For the text-containing cell, return its midpoint in (x, y) coordinate format. 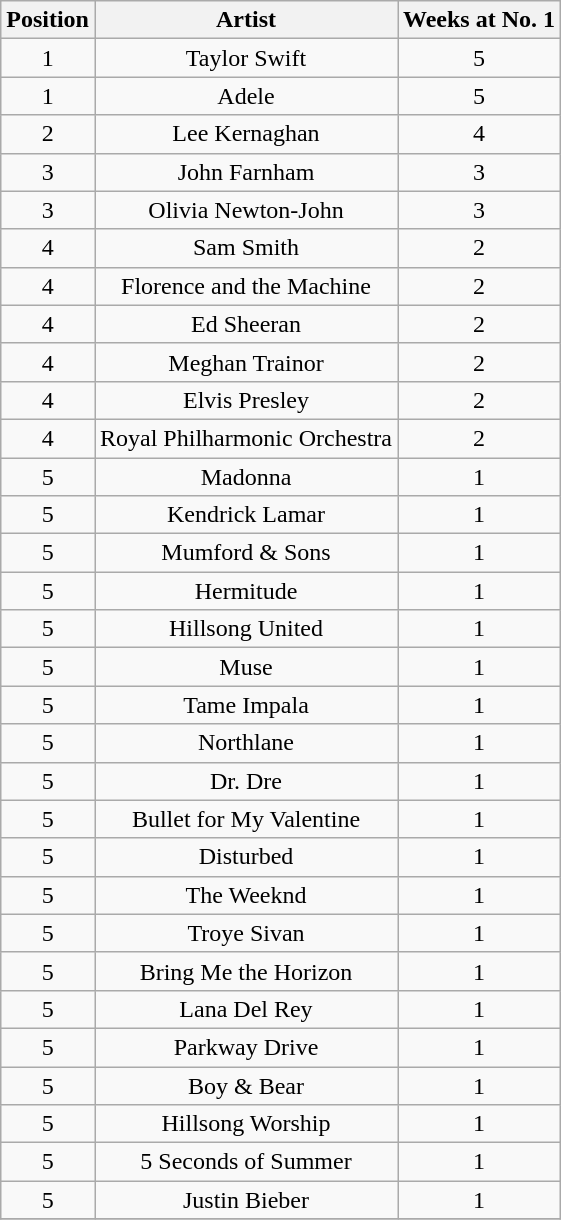
The Weeknd (246, 895)
Florence and the Machine (246, 286)
John Farnham (246, 172)
Hillsong Worship (246, 1124)
Lana Del Rey (246, 1009)
Hermitude (246, 591)
Mumford & Sons (246, 553)
Elvis Presley (246, 400)
Royal Philharmonic Orchestra (246, 438)
Muse (246, 667)
Tame Impala (246, 705)
Bring Me the Horizon (246, 971)
Parkway Drive (246, 1047)
Weeks at No. 1 (480, 20)
Position (48, 20)
5 Seconds of Summer (246, 1162)
Bullet for My Valentine (246, 819)
Artist (246, 20)
Kendrick Lamar (246, 515)
Dr. Dre (246, 781)
Hillsong United (246, 629)
Taylor Swift (246, 58)
Meghan Trainor (246, 362)
Ed Sheeran (246, 324)
Olivia Newton-John (246, 210)
Madonna (246, 477)
Justin Bieber (246, 1200)
Northlane (246, 743)
Adele (246, 96)
Lee Kernaghan (246, 134)
Disturbed (246, 857)
Troye Sivan (246, 933)
Sam Smith (246, 248)
Boy & Bear (246, 1085)
